Identify which cell holds the provided text, then report its (X, Y) central coordinate. 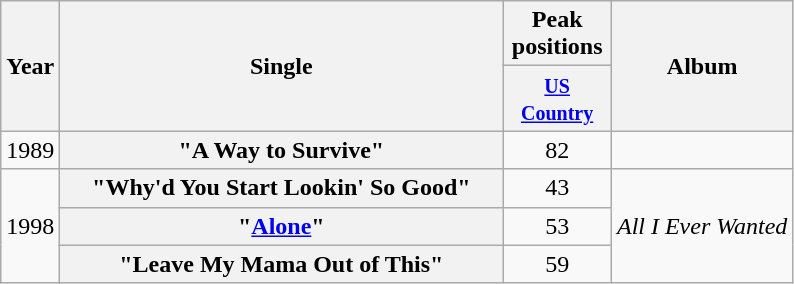
All I Ever Wanted (702, 226)
"Alone" (282, 226)
82 (558, 150)
43 (558, 188)
53 (558, 226)
59 (558, 264)
Peak positions (558, 34)
Single (282, 66)
"Leave My Mama Out of This" (282, 264)
"Why'd You Start Lookin' So Good" (282, 188)
US Country (558, 98)
Year (30, 66)
1998 (30, 226)
"A Way to Survive" (282, 150)
1989 (30, 150)
Album (702, 66)
